For the text-containing cell, return its midpoint in [X, Y] coordinate format. 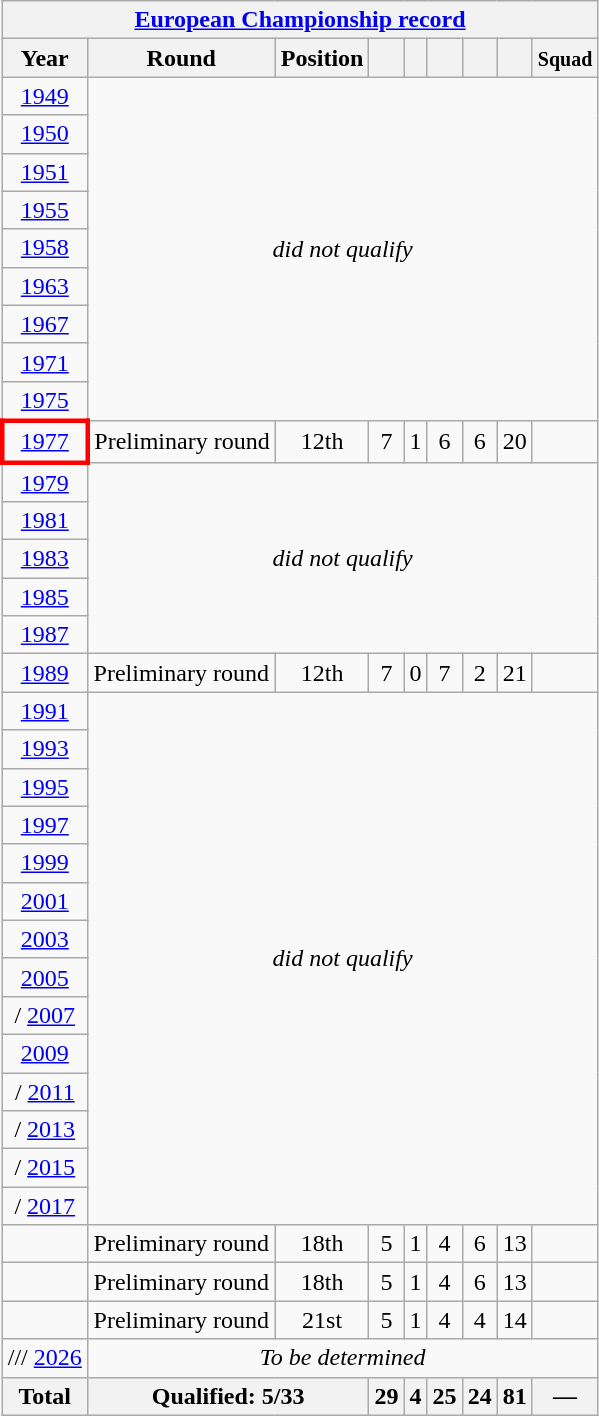
/ 2011 [44, 1091]
1999 [44, 863]
— [565, 1396]
1991 [44, 711]
1963 [44, 286]
2003 [44, 939]
1951 [44, 172]
1989 [44, 673]
1955 [44, 210]
25 [444, 1396]
To be determined [342, 1358]
1977 [44, 442]
21 [514, 673]
0 [416, 673]
29 [386, 1396]
81 [514, 1396]
Squad [565, 58]
2 [480, 673]
Year [44, 58]
24 [480, 1396]
1997 [44, 825]
1958 [44, 248]
1987 [44, 635]
Qualified: 5/33 [228, 1396]
European Championship record [300, 20]
Total [44, 1396]
1971 [44, 362]
/ 2015 [44, 1168]
21st [322, 1320]
1967 [44, 324]
/ 2007 [44, 1015]
2009 [44, 1053]
1985 [44, 597]
1979 [44, 482]
14 [514, 1320]
2001 [44, 901]
1975 [44, 401]
1995 [44, 787]
/// 2026 [44, 1358]
2005 [44, 977]
Position [322, 58]
1993 [44, 749]
/ 2017 [44, 1206]
20 [514, 442]
Round [181, 58]
1983 [44, 559]
/ 2013 [44, 1130]
1950 [44, 134]
1949 [44, 96]
1981 [44, 521]
